Search for the cell housing the specified text and yield its (X, Y) center coordinate. 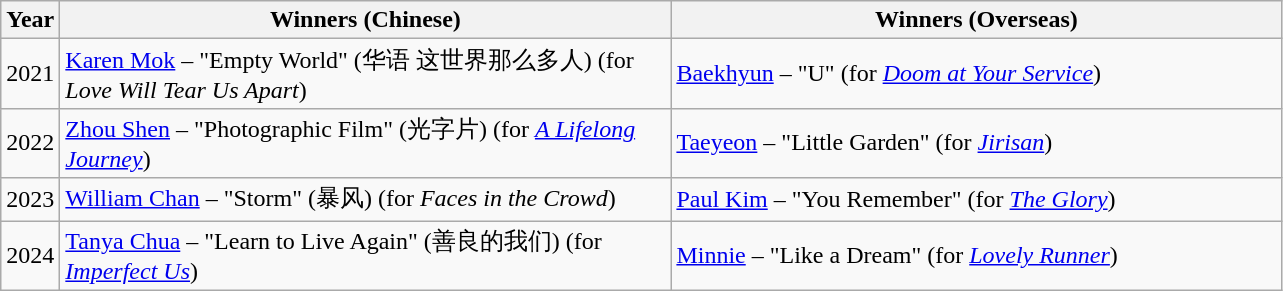
2022 (30, 143)
Taeyeon – "Little Garden" (for Jirisan) (976, 143)
2024 (30, 255)
Winners (Chinese) (366, 20)
Minnie – "Like a Dream" (for Lovely Runner) (976, 255)
2023 (30, 200)
Year (30, 20)
Karen Mok – "Empty World" (华语 这世界那么多人) (for Love Will Tear Us Apart) (366, 74)
Winners (Overseas) (976, 20)
Paul Kim – "You Remember" (for The Glory) (976, 200)
Baekhyun – "U" (for Doom at Your Service) (976, 74)
Tanya Chua – "Learn to Live Again" (善良的我们) (for Imperfect Us) (366, 255)
Zhou Shen – "Photographic Film" (光字片) (for A Lifelong Journey) (366, 143)
2021 (30, 74)
William Chan – "Storm" (暴风) (for Faces in the Crowd) (366, 200)
